Capture the cell that displays the provided text and extract its [X, Y] central coordinate. 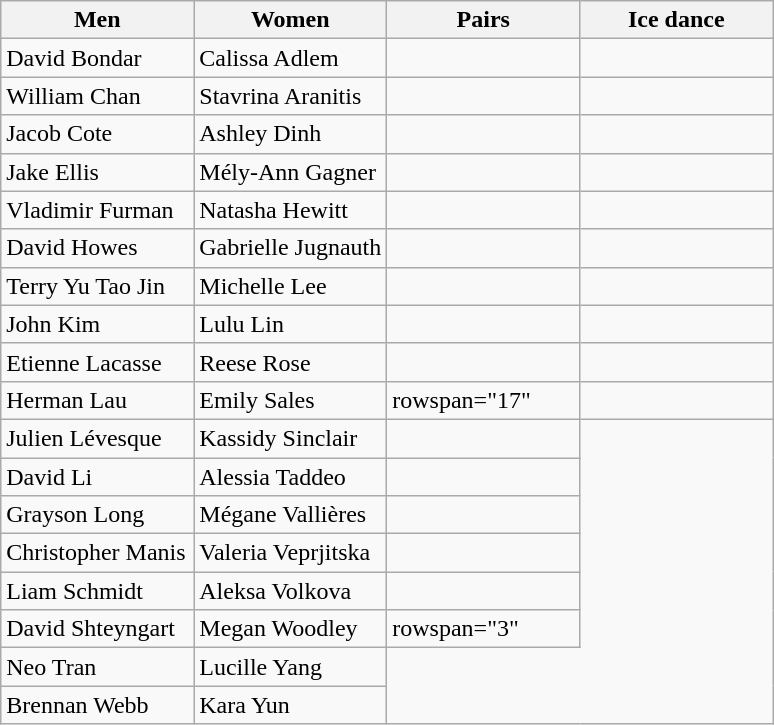
Michelle Lee [290, 286]
Alessia Taddeo [290, 477]
Emily Sales [290, 400]
Stavrina Aranitis [290, 96]
John Kim [98, 324]
Lulu Lin [290, 324]
Natasha Hewitt [290, 210]
Brennan Webb [98, 705]
Julien Lévesque [98, 438]
David Shteyngart [98, 629]
Liam Schmidt [98, 591]
William Chan [98, 96]
Valeria Veprjitska [290, 553]
Reese Rose [290, 362]
Neo Tran [98, 667]
David Howes [98, 248]
Jacob Cote [98, 134]
Men [98, 20]
Terry Yu Tao Jin [98, 286]
rowspan="3" [484, 629]
Gabrielle Jugnauth [290, 248]
Vladimir Furman [98, 210]
Calissa Adlem [290, 58]
Ashley Dinh [290, 134]
rowspan="17" [484, 400]
Lucille Yang [290, 667]
David Li [98, 477]
Megan Woodley [290, 629]
Women [290, 20]
Christopher Manis [98, 553]
Aleksa Volkova [290, 591]
Mégane Vallières [290, 515]
Jake Ellis [98, 172]
Kassidy Sinclair [290, 438]
Kara Yun [290, 705]
Mély-Ann Gagner [290, 172]
David Bondar [98, 58]
Pairs [484, 20]
Herman Lau [98, 400]
Ice dance [676, 20]
Grayson Long [98, 515]
Etienne Lacasse [98, 362]
